Output the (x, y) coordinate of the center of the cell containing the given text.  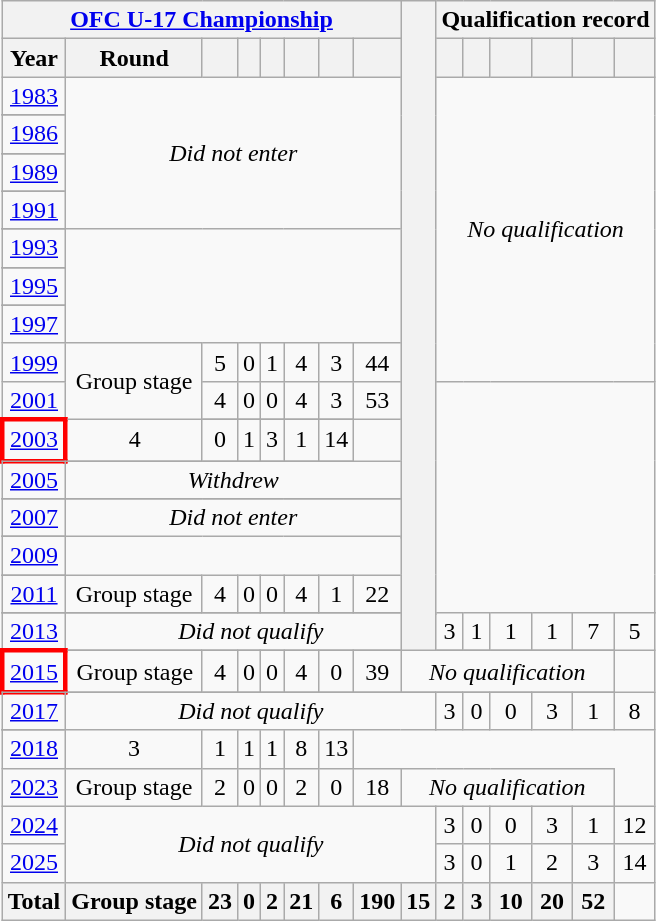
2001 (34, 400)
2003 (34, 440)
2018 (34, 749)
2015 (34, 672)
22 (378, 594)
1989 (34, 172)
1993 (34, 248)
7 (594, 632)
2017 (34, 711)
1995 (34, 286)
Withdrew (234, 479)
1983 (34, 96)
1986 (34, 134)
13 (336, 749)
1999 (34, 362)
20 (552, 901)
OFC U-17 Championship (202, 20)
44 (378, 362)
12 (634, 825)
Total (34, 901)
2007 (34, 518)
2025 (34, 863)
2009 (34, 556)
10 (510, 901)
1991 (34, 210)
2013 (34, 632)
15 (418, 901)
53 (378, 400)
1997 (34, 324)
23 (220, 901)
Year (34, 58)
18 (378, 787)
190 (378, 901)
Round (134, 58)
6 (336, 901)
Qualification record (546, 20)
2023 (34, 787)
2024 (34, 825)
2011 (34, 594)
39 (378, 672)
21 (302, 901)
2005 (34, 479)
52 (594, 901)
